Locate the cell with the specified text and output its [X, Y] center coordinate. 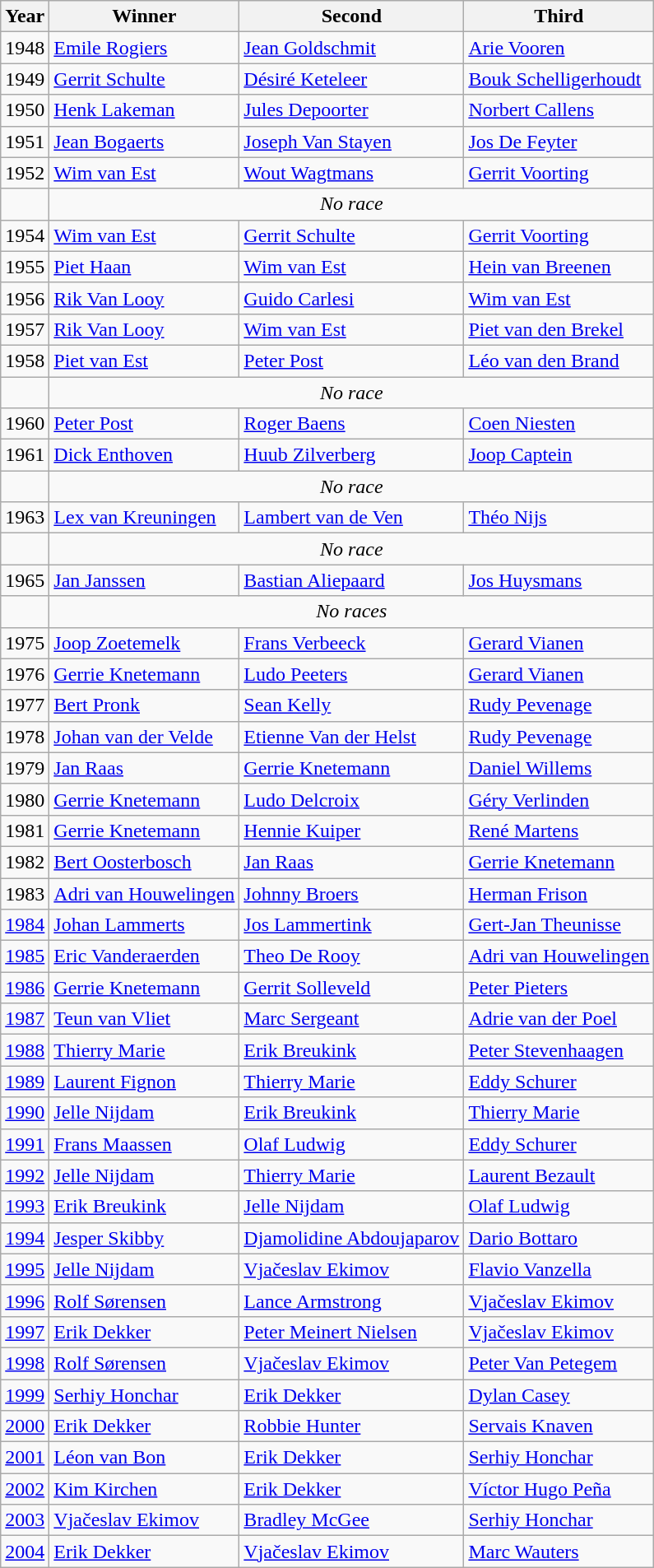
1988 [25, 1050]
1990 [25, 1113]
Theo De Rooy [352, 956]
1948 [25, 48]
Dylan Casey [559, 1395]
1951 [25, 142]
Víctor Hugo Peña [559, 1489]
Bouk Schelligerhoudt [559, 79]
1985 [25, 956]
Lambert van de Ven [352, 518]
1960 [25, 424]
1987 [25, 1019]
1999 [25, 1395]
Huub Zilverberg [352, 455]
1982 [25, 862]
No races [352, 612]
Hein van Breenen [559, 267]
1996 [25, 1300]
1965 [25, 580]
2003 [25, 1520]
Joop Zoetemelk [145, 643]
1992 [25, 1175]
Dario Bottaro [559, 1238]
Jean Goldschmit [352, 48]
Coen Niesten [559, 424]
Marc Wauters [559, 1552]
Gert-Jan Theunisse [559, 925]
1975 [25, 643]
Lex van Kreuningen [145, 518]
Flavio Vanzella [559, 1269]
Peter Stevenhaagen [559, 1050]
1995 [25, 1269]
Robbie Hunter [352, 1426]
Johan Lammerts [145, 925]
Third [559, 16]
Hennie Kuiper [352, 831]
Laurent Fignon [145, 1082]
2002 [25, 1489]
Kim Kirchen [145, 1489]
Frans Verbeeck [352, 643]
1977 [25, 705]
Jan Janssen [145, 580]
2001 [25, 1458]
Teun van Vliet [145, 1019]
Jos Huysmans [559, 580]
Léo van den Brand [559, 361]
1963 [25, 518]
1957 [25, 329]
Léon van Bon [145, 1458]
1986 [25, 988]
Marc Sergeant [352, 1019]
Gerrit Solleveld [352, 988]
1956 [25, 298]
Lance Armstrong [352, 1300]
Djamolidine Abdoujaparov [352, 1238]
Etienne Van der Helst [352, 737]
Herman Frison [559, 893]
Norbert Callens [559, 110]
Désiré Keteleer [352, 79]
Géry Verlinden [559, 799]
1980 [25, 799]
1958 [25, 361]
Bert Pronk [145, 705]
1961 [25, 455]
Sean Kelly [352, 705]
Dick Enthoven [145, 455]
1955 [25, 267]
Emile Rogiers [145, 48]
Piet van Est [145, 361]
Peter Pieters [559, 988]
Jesper Skibby [145, 1238]
1991 [25, 1144]
Bradley McGee [352, 1520]
Roger Baens [352, 424]
Second [352, 16]
1976 [25, 674]
1950 [25, 110]
1993 [25, 1207]
Laurent Bezault [559, 1175]
Peter Van Petegem [559, 1363]
Piet van den Brekel [559, 329]
Piet Haan [145, 267]
Johan van der Velde [145, 737]
Joop Captein [559, 455]
Henk Lakeman [145, 110]
1997 [25, 1332]
Ludo Peeters [352, 674]
1981 [25, 831]
Arie Vooren [559, 48]
Jean Bogaerts [145, 142]
Théo Nijs [559, 518]
Daniel Willems [559, 768]
Joseph Van Stayen [352, 142]
1983 [25, 893]
Bastian Aliepaard [352, 580]
Johnny Broers [352, 893]
René Martens [559, 831]
Servais Knaven [559, 1426]
1984 [25, 925]
Guido Carlesi [352, 298]
Wout Wagtmans [352, 173]
Jules Depoorter [352, 110]
1954 [25, 235]
Jos Lammertink [352, 925]
1979 [25, 768]
1994 [25, 1238]
Year [25, 16]
1949 [25, 79]
Frans Maassen [145, 1144]
1952 [25, 173]
1998 [25, 1363]
Winner [145, 16]
Adrie van der Poel [559, 1019]
2004 [25, 1552]
Peter Meinert Nielsen [352, 1332]
1978 [25, 737]
1989 [25, 1082]
Bert Oosterbosch [145, 862]
Jos De Feyter [559, 142]
Eric Vanderaerden [145, 956]
Ludo Delcroix [352, 799]
2000 [25, 1426]
